Search for the cell housing the specified text and yield its [X, Y] center coordinate. 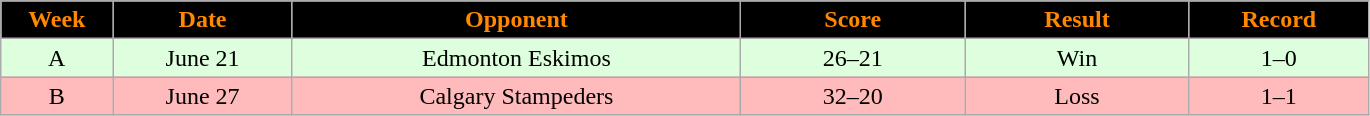
Opponent [516, 20]
Week [57, 20]
Score [853, 20]
June 27 [202, 96]
Edmonton Eskimos [516, 58]
Calgary Stampeders [516, 96]
B [57, 96]
32–20 [853, 96]
Record [1278, 20]
A [57, 58]
Date [202, 20]
1–0 [1278, 58]
26–21 [853, 58]
1–1 [1278, 96]
Result [1077, 20]
June 21 [202, 58]
Loss [1077, 96]
Win [1077, 58]
